Output the (X, Y) coordinate of the center of the cell containing the given text.  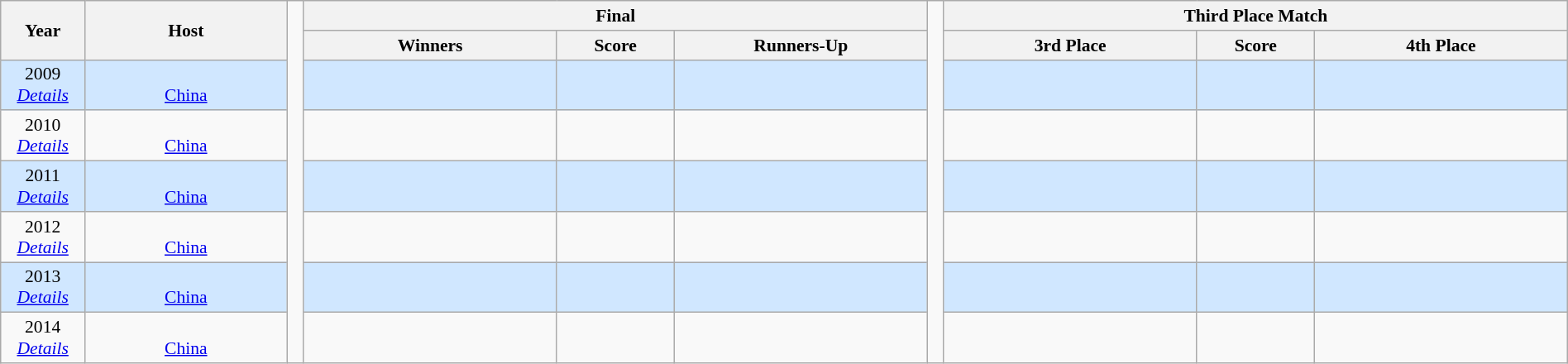
Runners-Up (801, 45)
Winners (430, 45)
4th Place (1441, 45)
2010Details (43, 136)
Third Place Match (1255, 16)
2009Details (43, 84)
Host (186, 30)
2012Details (43, 237)
Year (43, 30)
3rd Place (1070, 45)
2013Details (43, 288)
2014Details (43, 338)
2011Details (43, 187)
Final (615, 16)
